Scan for the cell matching the given text and deliver its [X, Y] coordinate at center. 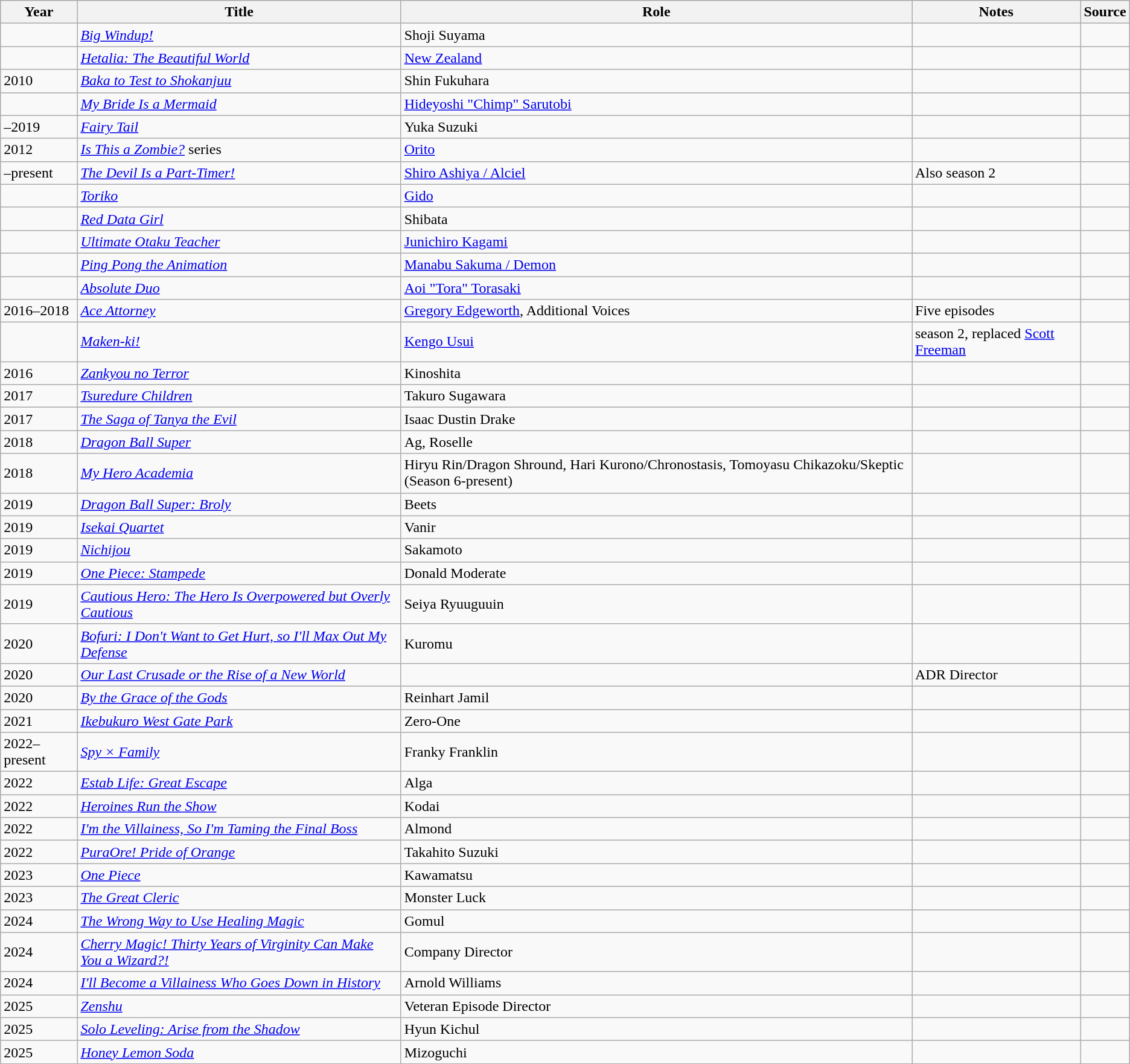
Cherry Magic! Thirty Years of Virginity Can Make You a Wizard?! [239, 952]
Mizoguchi [656, 1052]
2021 [39, 720]
Gido [656, 196]
Our Last Crusade or the Rise of a New World [239, 675]
Franky Franklin [656, 752]
Title [239, 12]
Estab Life: Great Escape [239, 783]
Shiro Ashiya / Alciel [656, 173]
Ultimate Otaku Teacher [239, 242]
Alga [656, 783]
Hetalia: The Beautiful World [239, 58]
PuraOre! Pride of Orange [239, 852]
Year [39, 12]
Manabu Sakuma / Demon [656, 264]
Veteran Episode Director [656, 1006]
Donald Moderate [656, 573]
ADR Director [996, 675]
Takuro Sugawara [656, 396]
Gregory Edgeworth, Additional Voices [656, 311]
Tsuredure Children [239, 396]
Ag, Roselle [656, 442]
Takahito Suzuki [656, 852]
Sakamoto [656, 550]
The Saga of Tanya the Evil [239, 419]
Solo Leveling: Arise from the Shadow [239, 1029]
Dragon Ball Super: Broly [239, 504]
Kengo Usui [656, 342]
Bofuri: I Don't Want to Get Hurt, so I'll Max Out My Defense [239, 644]
Is This a Zombie? series [239, 150]
Almond [656, 829]
Ping Pong the Animation [239, 264]
Fairy Tail [239, 127]
Shibata [656, 219]
Kawamatsu [656, 875]
The Devil Is a Part-Timer! [239, 173]
Shoji Suyama [656, 35]
One Piece [239, 875]
Gomul [656, 921]
Isekai Quartet [239, 527]
Kuromu [656, 644]
Hyun Kichul [656, 1029]
Big Windup! [239, 35]
season 2, replaced Scott Freeman [996, 342]
Five episodes [996, 311]
Notes [996, 12]
Hideyoshi "Chimp" Sarutobi [656, 104]
By the Grace of the Gods [239, 697]
Absolute Duo [239, 288]
The Great Cleric [239, 898]
Red Data Girl [239, 219]
Arnold Williams [656, 983]
New Zealand [656, 58]
Kinoshita [656, 373]
2012 [39, 150]
I'll Become a Villainess Who Goes Down in History [239, 983]
Toriko [239, 196]
One Piece: Stampede [239, 573]
2022–present [39, 752]
2016 [39, 373]
Role [656, 12]
The Wrong Way to Use Healing Magic [239, 921]
2016–2018 [39, 311]
Ace Attorney [239, 311]
–2019 [39, 127]
Spy × Family [239, 752]
Vanir [656, 527]
Cautious Hero: The Hero Is Overpowered but Overly Cautious [239, 604]
Nichijou [239, 550]
Source [1105, 12]
Dragon Ball Super [239, 442]
Zero-One [656, 720]
Zankyou no Terror [239, 373]
Isaac Dustin Drake [656, 419]
Zenshu [239, 1006]
Monster Luck [656, 898]
I'm the Villainess, So I'm Taming the Final Boss [239, 829]
Yuka Suzuki [656, 127]
Ikebukuro West Gate Park [239, 720]
Baka to Test to Shokanjuu [239, 81]
2010 [39, 81]
Also season 2 [996, 173]
Hiryu Rin/Dragon Shround, Hari Kurono/Chronostasis, Tomoyasu Chikazoku/Skeptic (Season 6-present) [656, 473]
Orito [656, 150]
My Hero Academia [239, 473]
Heroines Run the Show [239, 806]
Beets [656, 504]
Honey Lemon Soda [239, 1052]
Company Director [656, 952]
–present [39, 173]
Aoi "Tora" Torasaki [656, 288]
Kodai [656, 806]
My Bride Is a Mermaid [239, 104]
Seiya Ryuuguuin [656, 604]
Shin Fukuhara [656, 81]
Reinhart Jamil [656, 697]
Junichiro Kagami [656, 242]
Maken-ki! [239, 342]
